Pinpoint the cell where the given text exists, returning its (x, y) midpoint coordinate. 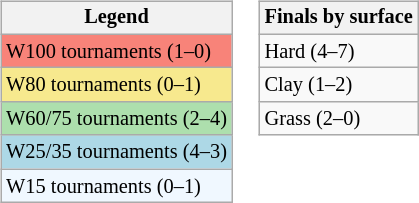
W25/35 tournaments (4–3) (116, 152)
Grass (2–0) (339, 119)
Clay (1–2) (339, 85)
Finals by surface (339, 18)
Legend (116, 18)
W100 tournaments (1–0) (116, 51)
W80 tournaments (0–1) (116, 85)
W60/75 tournaments (2–4) (116, 119)
Hard (4–7) (339, 51)
W15 tournaments (0–1) (116, 186)
